Search for the cell housing the specified text and yield its (x, y) center coordinate. 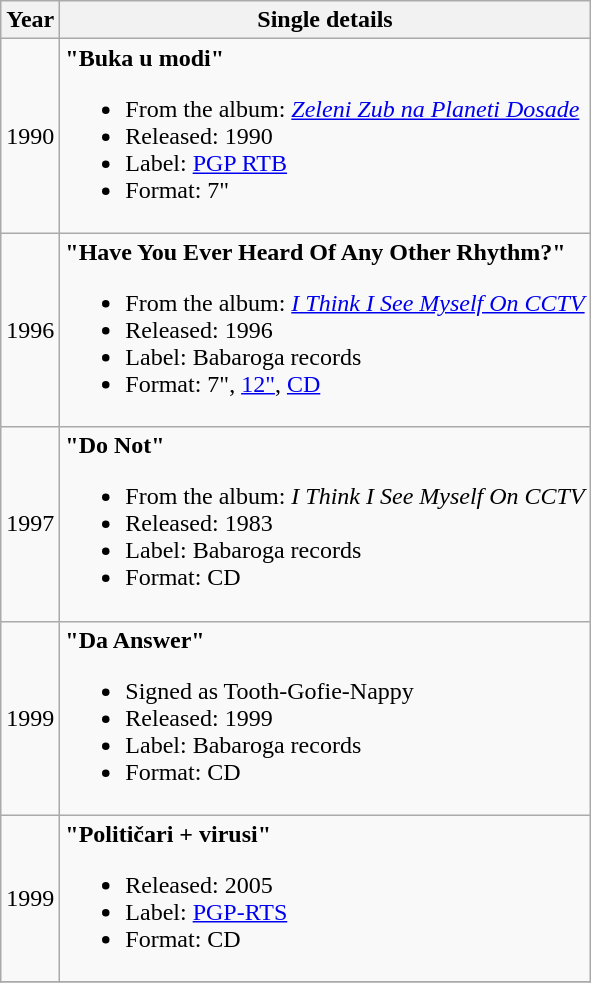
"Have You Ever Heard Of Any Other Rhythm?"From the album: I Think I See Myself On CCTVReleased: 1996Label: Babaroga recordsFormat: 7", 12", CD (325, 330)
Year (30, 20)
"Da Answer"Signed as Tooth-Gofie-NappyReleased: 1999Label: Babaroga recordsFormat: CD (325, 718)
1996 (30, 330)
1990 (30, 136)
"Političari + virusi"Released: 2005Label: PGP-RTSFormat: CD (325, 898)
"Buka u modi"From the album: Zeleni Zub na Planeti DosadeReleased: 1990Label: PGP RTBFormat: 7" (325, 136)
"Do Not"From the album: I Think I See Myself On CCTVReleased: 1983Label: Babaroga recordsFormat: CD (325, 524)
1997 (30, 524)
Single details (325, 20)
